Determine the (x, y) coordinate at the center of the cell enclosing the given text.  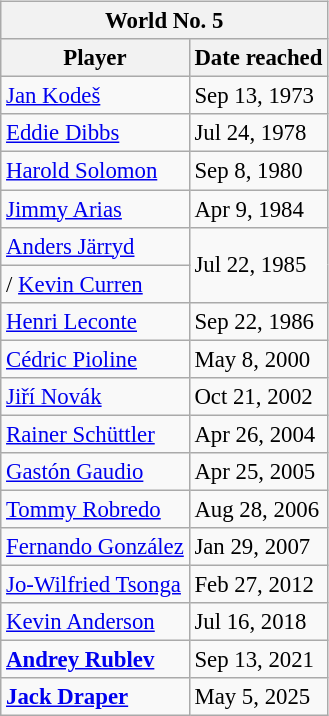
Feb 27, 2012 (258, 584)
Tommy Robredo (95, 509)
Sep 13, 1973 (258, 96)
May 5, 2025 (258, 697)
Henri Leconte (95, 321)
Jan 29, 2007 (258, 547)
Sep 22, 1986 (258, 321)
Oct 21, 2002 (258, 396)
Jul 16, 2018 (258, 622)
Apr 26, 2004 (258, 434)
Date reached (258, 58)
Aug 28, 2006 (258, 509)
Sep 8, 1980 (258, 171)
Player (95, 58)
/ Kevin Curren (95, 284)
Jiří Novák (95, 396)
Jul 24, 1978 (258, 133)
Sep 13, 2021 (258, 660)
Anders Järryd (95, 246)
Rainer Schüttler (95, 434)
Jul 22, 1985 (258, 264)
Kevin Anderson (95, 622)
Jan Kodeš (95, 96)
Jack Draper (95, 697)
World No. 5 (164, 21)
Fernando González (95, 547)
May 8, 2000 (258, 359)
Jo-Wilfried Tsonga (95, 584)
Andrey Rublev (95, 660)
Apr 25, 2005 (258, 472)
Harold Solomon (95, 171)
Gastón Gaudio (95, 472)
Eddie Dibbs (95, 133)
Jimmy Arias (95, 209)
Cédric Pioline (95, 359)
Apr 9, 1984 (258, 209)
